Locate the cell with the specified text and output its (X, Y) center coordinate. 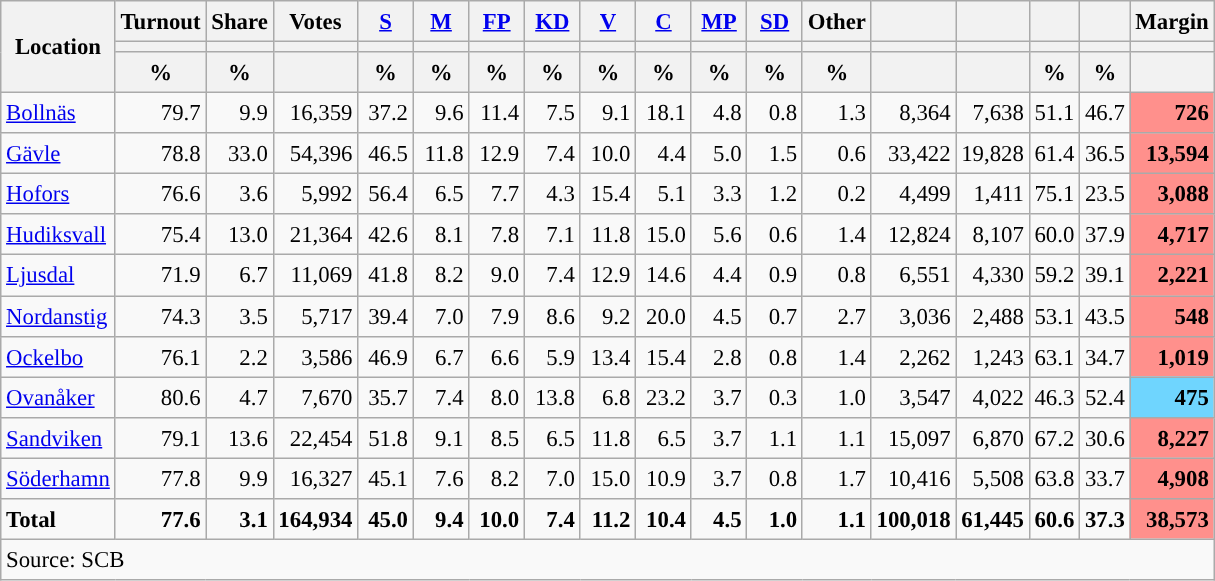
Söderhamn (58, 478)
46.3 (1054, 398)
0.7 (775, 316)
6,870 (992, 438)
33.0 (240, 154)
4,717 (1172, 234)
75.1 (1054, 194)
42.6 (386, 234)
21,364 (316, 234)
34.7 (1105, 356)
Turnout (160, 22)
V (608, 22)
3,586 (316, 356)
75.4 (160, 234)
11.4 (497, 114)
2.7 (836, 316)
6.8 (608, 398)
51.1 (1054, 114)
36.5 (1105, 154)
M (441, 22)
0.9 (775, 276)
Votes (316, 22)
71.9 (160, 276)
79.1 (160, 438)
3,036 (914, 316)
7.8 (497, 234)
7,638 (992, 114)
Nordanstig (58, 316)
2.8 (719, 356)
1.2 (775, 194)
13.4 (608, 356)
13,594 (1172, 154)
Other (836, 22)
63.8 (1054, 478)
0.3 (775, 398)
8.6 (552, 316)
46.7 (1105, 114)
FP (497, 22)
4.8 (719, 114)
726 (1172, 114)
4.3 (552, 194)
61,445 (992, 520)
37.3 (1105, 520)
37.2 (386, 114)
39.1 (1105, 276)
7.9 (497, 316)
10.9 (664, 478)
4,330 (992, 276)
6,551 (914, 276)
2.2 (240, 356)
Total (58, 520)
41.8 (386, 276)
Hofors (58, 194)
33.7 (1105, 478)
4,022 (992, 398)
60.6 (1054, 520)
164,934 (316, 520)
3.5 (240, 316)
1,243 (992, 356)
5.0 (719, 154)
3,547 (914, 398)
7.1 (552, 234)
76.1 (160, 356)
475 (1172, 398)
9.4 (441, 520)
9.0 (497, 276)
22,454 (316, 438)
35.7 (386, 398)
3.1 (240, 520)
7.6 (441, 478)
53.1 (1054, 316)
3.3 (719, 194)
5.1 (664, 194)
8.5 (497, 438)
1.3 (836, 114)
Sandviken (58, 438)
16,327 (316, 478)
33,422 (914, 154)
8,227 (1172, 438)
11.2 (608, 520)
100,018 (914, 520)
56.4 (386, 194)
23.5 (1105, 194)
C (664, 22)
11,069 (316, 276)
7,670 (316, 398)
13.0 (240, 234)
Ovanåker (58, 398)
KD (552, 22)
7.5 (552, 114)
MP (719, 22)
77.6 (160, 520)
9.6 (441, 114)
5.9 (552, 356)
46.9 (386, 356)
60.0 (1054, 234)
5,992 (316, 194)
63.1 (1054, 356)
30.6 (1105, 438)
3.6 (240, 194)
Gävle (58, 154)
19,828 (992, 154)
7.7 (497, 194)
9.2 (608, 316)
8,364 (914, 114)
Bollnäs (58, 114)
76.6 (160, 194)
46.5 (386, 154)
1.7 (836, 478)
10.4 (664, 520)
16,359 (316, 114)
8,107 (992, 234)
Source: SCB (608, 560)
4,499 (914, 194)
59.2 (1054, 276)
13.6 (240, 438)
18.1 (664, 114)
78.8 (160, 154)
5,717 (316, 316)
4,908 (1172, 478)
15,097 (914, 438)
2,262 (914, 356)
43.5 (1105, 316)
80.6 (160, 398)
45.0 (386, 520)
23.2 (664, 398)
Hudiksvall (58, 234)
1,411 (992, 194)
548 (1172, 316)
Margin (1172, 22)
79.7 (160, 114)
3,088 (1172, 194)
13.8 (552, 398)
39.4 (386, 316)
8.0 (497, 398)
5.6 (719, 234)
4.7 (240, 398)
1,019 (1172, 356)
45.1 (386, 478)
74.3 (160, 316)
SD (775, 22)
61.4 (1054, 154)
2,221 (1172, 276)
Ljusdal (58, 276)
38,573 (1172, 520)
1.5 (775, 154)
52.4 (1105, 398)
10,416 (914, 478)
8.1 (441, 234)
S (386, 22)
37.9 (1105, 234)
Ockelbo (58, 356)
Location (58, 47)
51.8 (386, 438)
Share (240, 22)
20.0 (664, 316)
54,396 (316, 154)
14.6 (664, 276)
0.2 (836, 194)
6.6 (497, 356)
5,508 (992, 478)
2,488 (992, 316)
67.2 (1054, 438)
77.8 (160, 478)
12,824 (914, 234)
